Find where the given text appears and provide that cell's center as (x, y) coordinate. 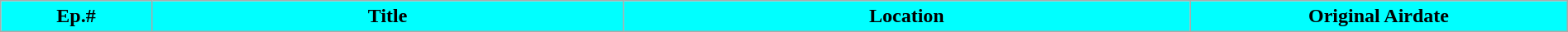
Original Airdate (1379, 16)
Title (387, 16)
Location (906, 16)
Ep.# (76, 16)
